Extract the [X, Y] coordinate from the center of the cell holding the provided text.  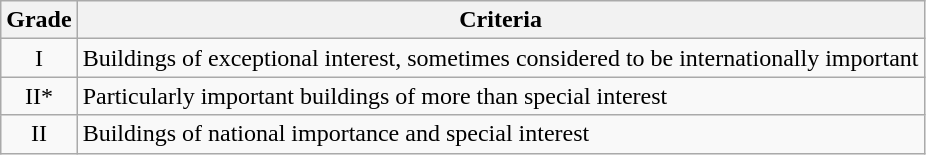
I [39, 58]
Grade [39, 20]
Buildings of national importance and special interest [500, 134]
Particularly important buildings of more than special interest [500, 96]
II [39, 134]
Buildings of exceptional interest, sometimes considered to be internationally important [500, 58]
II* [39, 96]
Criteria [500, 20]
